Capture the cell that displays the provided text and extract its [X, Y] central coordinate. 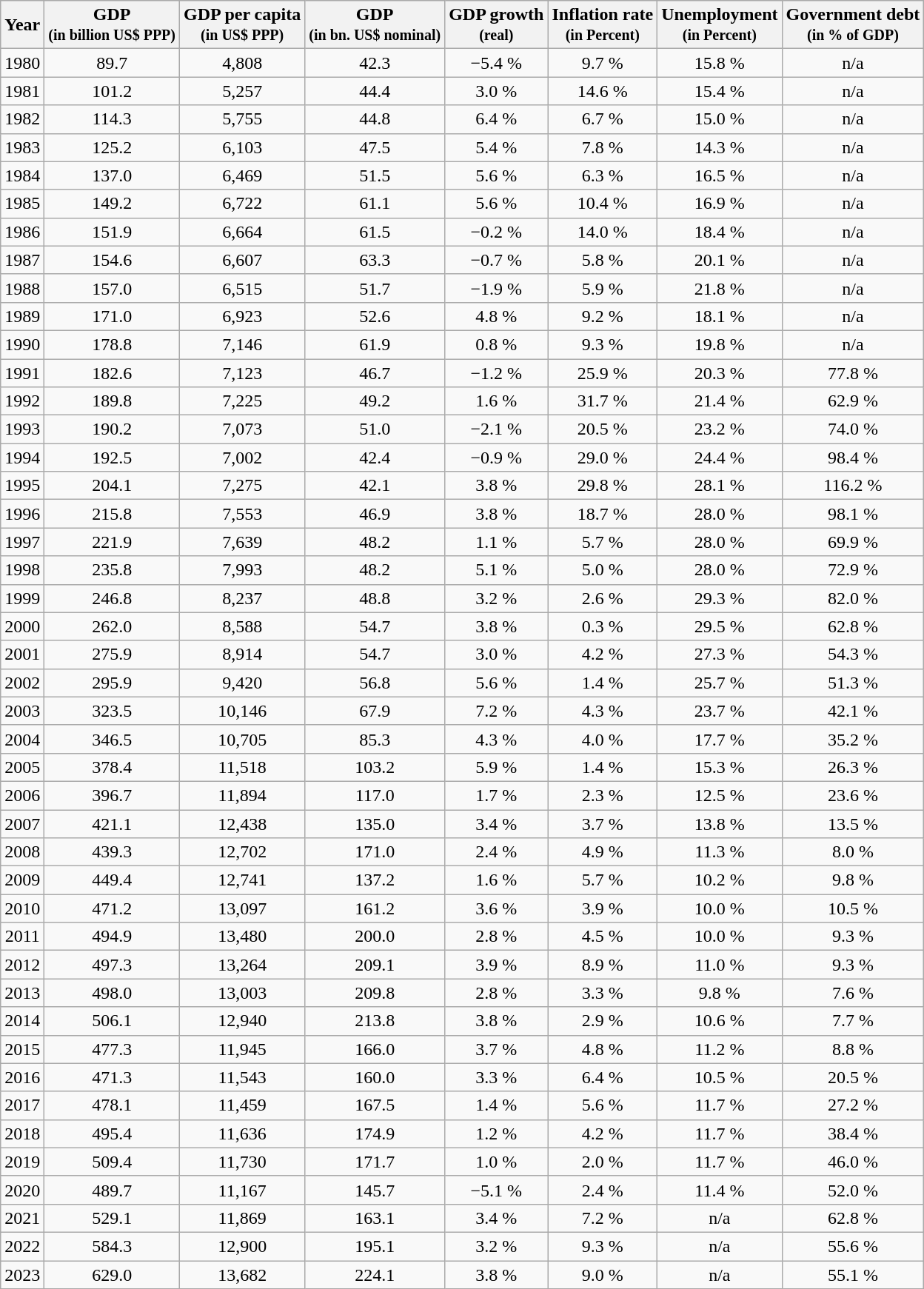
506.1 [113, 1021]
161.2 [375, 908]
38.4 % [853, 1134]
7,146 [243, 344]
154.6 [113, 260]
1.1 % [496, 542]
51.0 [375, 429]
11.3 % [720, 852]
192.5 [113, 458]
61.9 [375, 344]
1984 [22, 175]
1996 [22, 514]
23.7 % [720, 711]
1.0 % [496, 1162]
157.0 [113, 288]
15.4 % [720, 91]
2000 [22, 626]
44.4 [375, 91]
19.8 % [720, 344]
323.5 [113, 711]
2008 [22, 852]
5,755 [243, 119]
1998 [22, 570]
2001 [22, 654]
1990 [22, 344]
20.1 % [720, 260]
10.6 % [720, 1021]
54.3 % [853, 654]
2021 [22, 1218]
275.9 [113, 654]
14.6 % [603, 91]
10,146 [243, 711]
9,420 [243, 683]
7.8 % [603, 147]
6,515 [243, 288]
2.6 % [603, 598]
167.5 [375, 1105]
82.0 % [853, 598]
GDP growth(real) [496, 25]
10,705 [243, 739]
63.3 [375, 260]
11,945 [243, 1049]
18.4 % [720, 232]
137.0 [113, 175]
24.4 % [720, 458]
1982 [22, 119]
13,264 [243, 965]
2007 [22, 824]
8,588 [243, 626]
9.2 % [603, 316]
2010 [22, 908]
11,894 [243, 795]
224.1 [375, 1274]
3.6 % [496, 908]
4,808 [243, 63]
6.7 % [603, 119]
2.0 % [603, 1162]
−2.1 % [496, 429]
1991 [22, 372]
12.5 % [720, 795]
137.2 [375, 880]
6.3 % [603, 175]
189.8 [113, 401]
1989 [22, 316]
13,003 [243, 993]
114.3 [113, 119]
166.0 [375, 1049]
11,459 [243, 1105]
74.0 % [853, 429]
5,257 [243, 91]
190.2 [113, 429]
35.2 % [853, 739]
13,480 [243, 937]
195.1 [375, 1246]
18.1 % [720, 316]
509.4 [113, 1162]
209.8 [375, 993]
160.0 [375, 1077]
67.9 [375, 711]
529.1 [113, 1218]
1.2 % [496, 1134]
151.9 [113, 232]
13.5 % [853, 824]
28.1 % [720, 486]
2015 [22, 1049]
GDP per capita(in US$ PPP) [243, 25]
2014 [22, 1021]
47.5 [375, 147]
7.6 % [853, 993]
13.8 % [720, 824]
2003 [22, 711]
12,438 [243, 824]
495.4 [113, 1134]
1980 [22, 63]
6,103 [243, 147]
52.6 [375, 316]
2011 [22, 937]
15.8 % [720, 63]
2020 [22, 1190]
116.2 % [853, 486]
−1.9 % [496, 288]
9.7 % [603, 63]
171.7 [375, 1162]
Unemployment (in Percent) [720, 25]
7,553 [243, 514]
6,469 [243, 175]
5.8 % [603, 260]
1995 [22, 486]
5.0 % [603, 570]
29.3 % [720, 598]
204.1 [113, 486]
98.4 % [853, 458]
23.6 % [853, 795]
56.8 [375, 683]
27.3 % [720, 654]
1999 [22, 598]
44.8 [375, 119]
23.2 % [720, 429]
55.1 % [853, 1274]
135.0 [375, 824]
11,869 [243, 1218]
4.9 % [603, 852]
46.9 [375, 514]
11.4 % [720, 1190]
629.0 [113, 1274]
25.7 % [720, 683]
178.8 [113, 344]
11.0 % [720, 965]
55.6 % [853, 1246]
1992 [22, 401]
4.5 % [603, 937]
15.0 % [720, 119]
6,923 [243, 316]
0.3 % [603, 626]
262.0 [113, 626]
2004 [22, 739]
378.4 [113, 767]
−1.2 % [496, 372]
12,702 [243, 852]
42.1 % [853, 711]
17.7 % [720, 739]
8.0 % [853, 852]
2023 [22, 1274]
9.0 % [603, 1274]
2022 [22, 1246]
−0.7 % [496, 260]
346.5 [113, 739]
61.1 [375, 204]
29.8 % [603, 486]
13,682 [243, 1274]
11,518 [243, 767]
52.0 % [853, 1190]
295.9 [113, 683]
26.3 % [853, 767]
1994 [22, 458]
Inflation rate(in Percent) [603, 25]
11,167 [243, 1190]
−0.9 % [496, 458]
8,914 [243, 654]
1981 [22, 91]
49.2 [375, 401]
29.5 % [720, 626]
2013 [22, 993]
174.9 [375, 1134]
103.2 [375, 767]
42.4 [375, 458]
6,722 [243, 204]
20.3 % [720, 372]
2005 [22, 767]
213.8 [375, 1021]
1985 [22, 204]
182.6 [113, 372]
7,275 [243, 486]
10.2 % [720, 880]
2019 [22, 1162]
149.2 [113, 204]
−5.1 % [496, 1190]
235.8 [113, 570]
25.9 % [603, 372]
8.8 % [853, 1049]
14.0 % [603, 232]
7,225 [243, 401]
46.7 [375, 372]
7,993 [243, 570]
18.7 % [603, 514]
498.0 [113, 993]
163.1 [375, 1218]
6,664 [243, 232]
209.1 [375, 965]
494.9 [113, 937]
471.2 [113, 908]
11.2 % [720, 1049]
12,940 [243, 1021]
200.0 [375, 937]
1983 [22, 147]
16.9 % [720, 204]
15.3 % [720, 767]
69.9 % [853, 542]
42.3 [375, 63]
2018 [22, 1134]
12,900 [243, 1246]
89.7 [113, 63]
449.4 [113, 880]
21.4 % [720, 401]
72.9 % [853, 570]
62.9 % [853, 401]
11,543 [243, 1077]
5.1 % [496, 570]
85.3 [375, 739]
497.3 [113, 965]
48.8 [375, 598]
5.4 % [496, 147]
2.3 % [603, 795]
61.5 [375, 232]
221.9 [113, 542]
7,073 [243, 429]
101.2 [113, 91]
11,730 [243, 1162]
471.3 [113, 1077]
1986 [22, 232]
51.7 [375, 288]
117.0 [375, 795]
10.4 % [603, 204]
31.7 % [603, 401]
77.8 % [853, 372]
GDP(in billion US$ PPP) [113, 25]
2.9 % [603, 1021]
2006 [22, 795]
Year [22, 25]
1988 [22, 288]
14.3 % [720, 147]
6,607 [243, 260]
13,097 [243, 908]
215.8 [113, 514]
42.1 [375, 486]
145.7 [375, 1190]
−0.2 % [496, 232]
98.1 % [853, 514]
477.3 [113, 1049]
1997 [22, 542]
Government debt(in % of GDP) [853, 25]
2012 [22, 965]
125.2 [113, 147]
16.5 % [720, 175]
7,639 [243, 542]
1993 [22, 429]
7.7 % [853, 1021]
2002 [22, 683]
0.8 % [496, 344]
29.0 % [603, 458]
489.7 [113, 1190]
51.3 % [853, 683]
2017 [22, 1105]
584.3 [113, 1246]
7,002 [243, 458]
2016 [22, 1077]
−5.4 % [496, 63]
8.9 % [603, 965]
439.3 [113, 852]
4.0 % [603, 739]
51.5 [375, 175]
7,123 [243, 372]
1987 [22, 260]
11,636 [243, 1134]
1.7 % [496, 795]
421.1 [113, 824]
2009 [22, 880]
478.1 [113, 1105]
46.0 % [853, 1162]
GDP(in bn. US$ nominal) [375, 25]
12,741 [243, 880]
8,237 [243, 598]
396.7 [113, 795]
21.8 % [720, 288]
27.2 % [853, 1105]
246.8 [113, 598]
